Return the (X, Y) coordinate for the center point of the cell that contains the specified text.  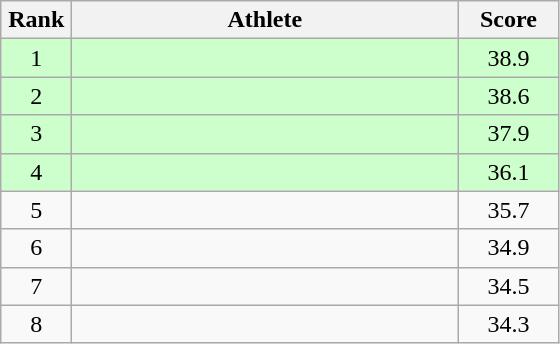
38.6 (508, 96)
Athlete (265, 20)
8 (36, 324)
3 (36, 134)
4 (36, 172)
1 (36, 58)
7 (36, 286)
Score (508, 20)
34.3 (508, 324)
34.5 (508, 286)
36.1 (508, 172)
34.9 (508, 248)
5 (36, 210)
2 (36, 96)
38.9 (508, 58)
6 (36, 248)
37.9 (508, 134)
Rank (36, 20)
35.7 (508, 210)
